Determine the (x, y) coordinate at the center of the cell enclosing the given text.  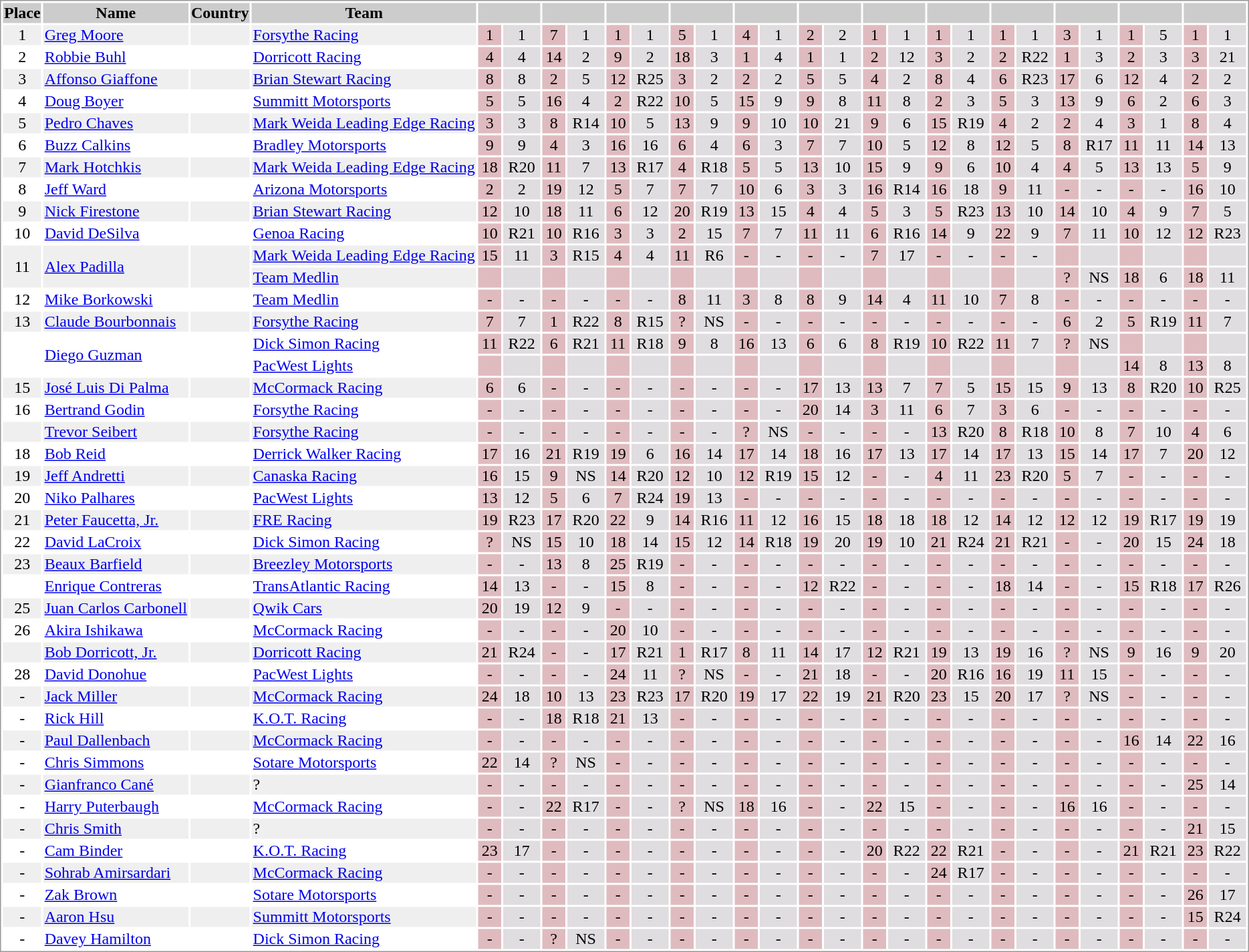
Breezley Motorsports (364, 565)
Niko Palhares (116, 498)
Team (364, 13)
José Luis Di Palma (116, 388)
Claude Bourbonnais (116, 321)
Name (116, 13)
Bertrand Godin (116, 410)
Doug Boyer (116, 101)
R6 (714, 256)
Derrick Walker Racing (364, 454)
Paul Dallenbach (116, 741)
Bob Reid (116, 454)
Aaron Hsu (116, 917)
David Donohue (116, 674)
Greg Moore (116, 35)
FRE Racing (364, 520)
Mark Hotchkis (116, 168)
Peter Faucetta, Jr. (116, 520)
Enrique Contreras (116, 586)
Nick Firestone (116, 212)
Beaux Barfield (116, 565)
Trevor Seibert (116, 432)
Gianfranco Cané (116, 785)
Arizona Motorsports (364, 189)
Zak Brown (116, 895)
Jeff Andretti (116, 476)
Chris Smith (116, 829)
Place (22, 13)
TransAtlantic Racing (364, 586)
Alex Padilla (116, 267)
Chris Simmons (116, 762)
Genoa Racing (364, 233)
Country (220, 13)
Affonso Giaffone (116, 80)
Cam Binder (116, 850)
David DeSilva (116, 233)
Bradley Motorsports (364, 145)
Mike Borkowski (116, 300)
28 (22, 674)
Buzz Calkins (116, 145)
Jeff Ward (116, 189)
Harry Puterbaugh (116, 806)
Rick Hill (116, 718)
Robbie Buhl (116, 57)
Sohrab Amirsardari (116, 873)
Qwik Cars (364, 609)
Bob Dorricott, Jr. (116, 653)
Jack Miller (116, 697)
Juan Carlos Carbonell (116, 609)
Diego Guzman (116, 355)
Akira Ishikawa (116, 630)
Davey Hamilton (116, 939)
R26 (1227, 586)
Canaska Racing (364, 476)
David LaCroix (116, 542)
Pedro Chaves (116, 124)
